Return the (x, y) coordinate for the center point of the cell that contains the specified text.  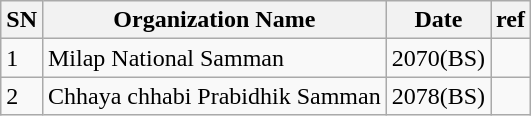
1 (22, 58)
Milap National Samman (214, 58)
2070(BS) (438, 58)
2 (22, 96)
Chhaya chhabi Prabidhik Samman (214, 96)
ref (511, 20)
SN (22, 20)
Date (438, 20)
2078(BS) (438, 96)
Organization Name (214, 20)
